Detect which cell encompasses the target text, then output its (x, y) center coordinate. 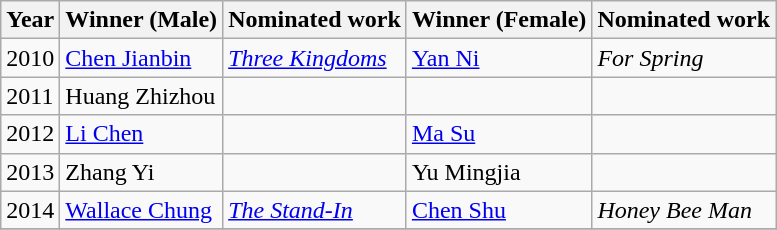
2011 (30, 96)
Zhang Yi (142, 172)
2014 (30, 210)
Yan Ni (498, 58)
Year (30, 20)
Winner (Male) (142, 20)
Winner (Female) (498, 20)
Honey Bee Man (684, 210)
Ma Su (498, 134)
Huang Zhizhou (142, 96)
The Stand-In (315, 210)
Chen Jianbin (142, 58)
Three Kingdoms (315, 58)
Yu Mingjia (498, 172)
Chen Shu (498, 210)
Wallace Chung (142, 210)
2010 (30, 58)
2013 (30, 172)
Li Chen (142, 134)
For Spring (684, 58)
2012 (30, 134)
